For the text-containing cell, return its midpoint in [X, Y] coordinate format. 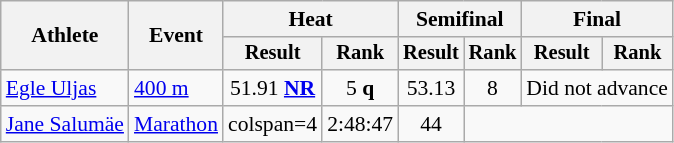
51.91 NR [272, 88]
Marathon [176, 124]
44 [431, 124]
Did not advance [597, 88]
5 q [360, 88]
Jane Salumäe [65, 124]
Heat [310, 19]
Event [176, 36]
8 [493, 88]
Final [597, 19]
400 m [176, 88]
Semifinal [460, 19]
colspan=4 [272, 124]
Egle Uljas [65, 88]
2:48:47 [360, 124]
Athlete [65, 36]
53.13 [431, 88]
